Find where the given text appears and provide that cell's center as (X, Y) coordinate. 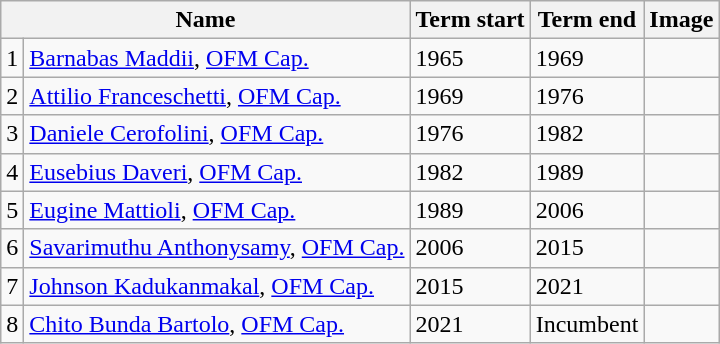
2 (12, 96)
Chito Bunda Bartolo, OFM Cap. (217, 324)
Barnabas Maddii, OFM Cap. (217, 58)
1 (12, 58)
Eugine Mattioli, OFM Cap. (217, 210)
5 (12, 210)
8 (12, 324)
Daniele Cerofolini, OFM Cap. (217, 134)
Savarimuthu Anthonysamy, OFM Cap. (217, 248)
Attilio Franceschetti, OFM Cap. (217, 96)
3 (12, 134)
Incumbent (587, 324)
6 (12, 248)
7 (12, 286)
1965 (470, 58)
Eusebius Daveri, OFM Cap. (217, 172)
Image (682, 20)
Name (206, 20)
Term end (587, 20)
Term start (470, 20)
Johnson Kadukanmakal, OFM Cap. (217, 286)
4 (12, 172)
